Return the [X, Y] coordinate for the center point of the cell that contains the specified text.  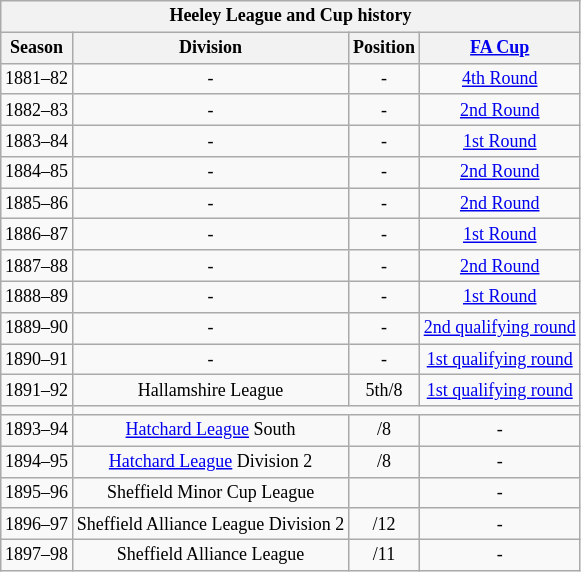
1883–84 [37, 140]
1881–82 [37, 78]
1886–87 [37, 234]
1896–97 [37, 524]
5th/8 [384, 390]
2nd qualifying round [500, 328]
1884–85 [37, 172]
1885–86 [37, 204]
1888–89 [37, 296]
1887–88 [37, 266]
1894–95 [37, 462]
1897–98 [37, 554]
Sheffield Minor Cup League [210, 492]
4th Round [500, 78]
Sheffield Alliance League [210, 554]
Division [210, 48]
Hallamshire League [210, 390]
Heeley League and Cup history [290, 16]
Hatchard League Division 2 [210, 462]
FA Cup [500, 48]
/11 [384, 554]
1891–92 [37, 390]
1889–90 [37, 328]
1895–96 [37, 492]
1893–94 [37, 430]
/12 [384, 524]
Season [37, 48]
Position [384, 48]
Sheffield Alliance League Division 2 [210, 524]
1890–91 [37, 360]
1882–83 [37, 110]
Hatchard League South [210, 430]
